Output the (X, Y) coordinate of the center of the cell containing the given text.  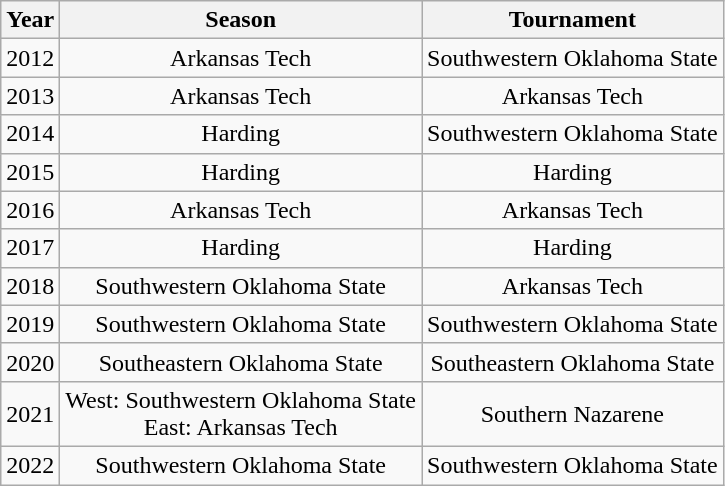
Year (30, 20)
2016 (30, 210)
Southern Nazarene (573, 414)
2013 (30, 96)
2021 (30, 414)
Season (241, 20)
West: Southwestern Oklahoma StateEast: Arkansas Tech (241, 414)
2019 (30, 324)
2015 (30, 172)
2017 (30, 248)
2014 (30, 134)
2020 (30, 362)
2018 (30, 286)
2012 (30, 58)
Tournament (573, 20)
2022 (30, 465)
